For the text-containing cell, return its midpoint in [X, Y] coordinate format. 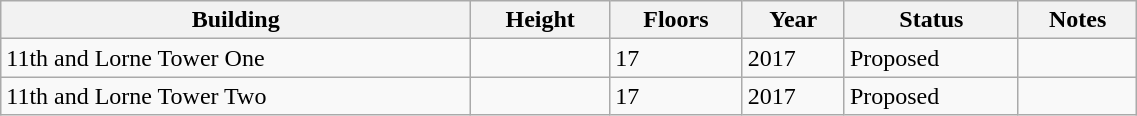
Height [540, 20]
Status [931, 20]
11th and Lorne Tower One [236, 58]
Year [793, 20]
Building [236, 20]
Notes [1078, 20]
Floors [676, 20]
11th and Lorne Tower Two [236, 96]
